Return (X, Y) of the center of cell containing provided text 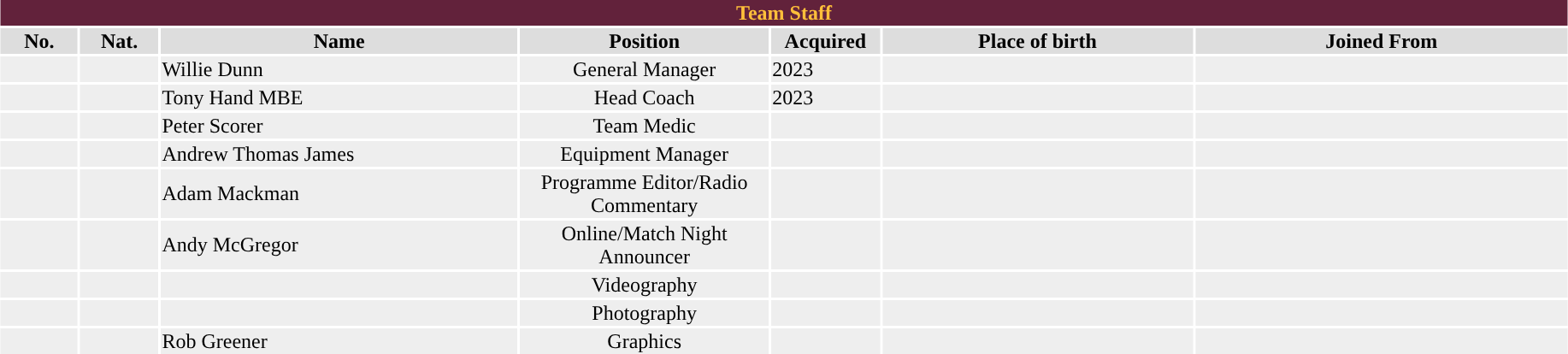
Online/Match Night Announcer (644, 245)
No. (39, 41)
Head Coach (644, 97)
Andrew Thomas James (339, 154)
Acquired (826, 41)
Name (339, 41)
Nat. (120, 41)
Peter Scorer (339, 126)
Programme Editor/Radio Commentary (644, 193)
Andy McGregor (339, 245)
Photography (644, 313)
Team Staff (783, 13)
Place of birth (1038, 41)
Tony Hand MBE (339, 97)
Adam Mackman (339, 193)
Videography (644, 285)
Joined From (1382, 41)
Position (644, 41)
Rob Greener (339, 341)
Willie Dunn (339, 69)
Graphics (644, 341)
Team Medic (644, 126)
Equipment Manager (644, 154)
General Manager (644, 69)
